Search for the cell housing the specified text and yield its [x, y] center coordinate. 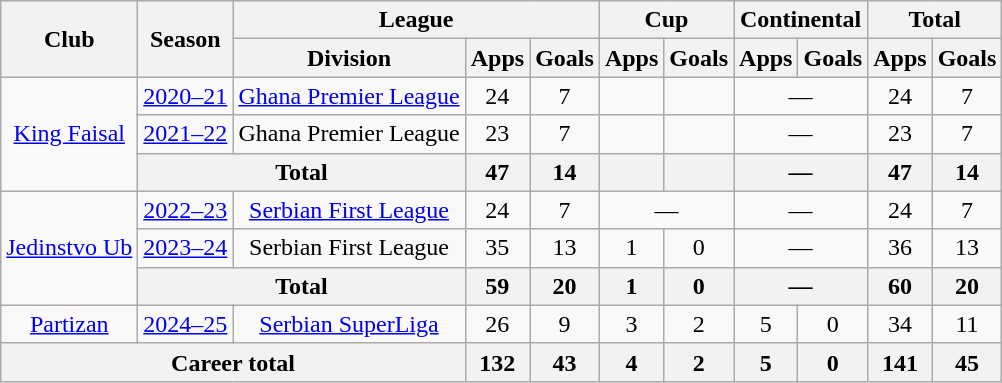
Jedinstvo Ub [70, 248]
2022–23 [186, 210]
34 [900, 324]
9 [565, 324]
Club [70, 39]
35 [497, 248]
26 [497, 324]
2021–22 [186, 134]
2024–25 [186, 324]
11 [967, 324]
2023–24 [186, 248]
36 [900, 248]
4 [631, 362]
Career total [233, 362]
132 [497, 362]
Division [349, 58]
Continental [801, 20]
Serbian SuperLiga [349, 324]
Partizan [70, 324]
King Faisal [70, 134]
League [416, 20]
2020–21 [186, 96]
59 [497, 286]
60 [900, 286]
3 [631, 324]
43 [565, 362]
141 [900, 362]
Cup [666, 20]
45 [967, 362]
Season [186, 39]
